Find where the given text appears and provide that cell's center as [X, Y] coordinate. 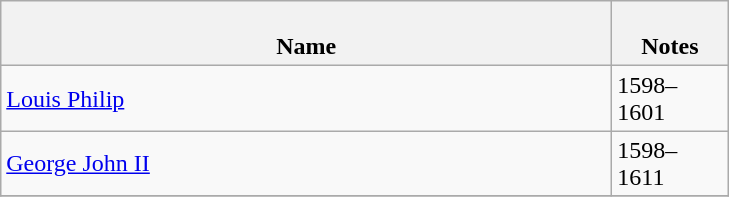
Name [306, 34]
Louis Philip [306, 98]
1598–1601 [670, 98]
George John II [306, 164]
Notes [670, 34]
1598–1611 [670, 164]
